Return (X, Y) of the center of cell containing provided text 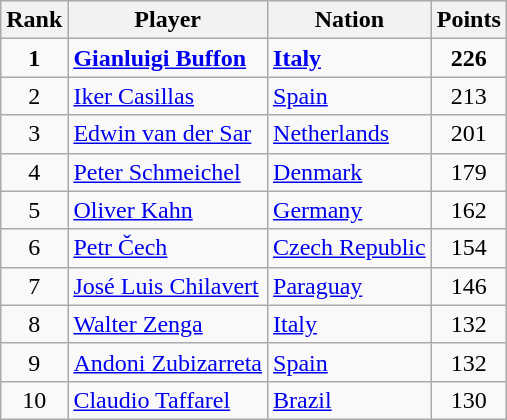
130 (468, 400)
Edwin van der Sar (168, 134)
Andoni Zubizarreta (168, 362)
Nation (350, 20)
Gianluigi Buffon (168, 58)
Brazil (350, 400)
Iker Casillas (168, 96)
6 (34, 248)
7 (34, 286)
9 (34, 362)
3 (34, 134)
2 (34, 96)
Czech Republic (350, 248)
Denmark (350, 172)
1 (34, 58)
226 (468, 58)
5 (34, 210)
Netherlands (350, 134)
Walter Zenga (168, 324)
Paraguay (350, 286)
Points (468, 20)
201 (468, 134)
146 (468, 286)
Claudio Taffarel (168, 400)
Oliver Kahn (168, 210)
4 (34, 172)
Germany (350, 210)
Player (168, 20)
154 (468, 248)
Peter Schmeichel (168, 172)
179 (468, 172)
8 (34, 324)
213 (468, 96)
162 (468, 210)
José Luis Chilavert (168, 286)
Petr Čech (168, 248)
Rank (34, 20)
10 (34, 400)
